Return the (x, y) coordinate for the center point of the cell that contains the specified text.  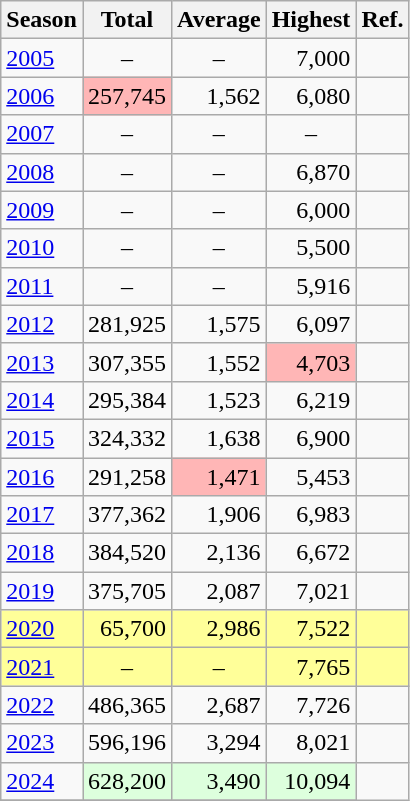
2009 (42, 210)
2005 (42, 58)
2014 (42, 400)
6,672 (311, 553)
65,700 (126, 629)
2,136 (220, 553)
6,870 (311, 172)
6,080 (311, 96)
Season (42, 20)
2012 (42, 324)
2024 (42, 781)
7,522 (311, 629)
2023 (42, 743)
Ref. (382, 20)
6,097 (311, 324)
2017 (42, 515)
1,638 (220, 438)
6,983 (311, 515)
1,906 (220, 515)
7,000 (311, 58)
6,900 (311, 438)
377,362 (126, 515)
Average (220, 20)
2008 (42, 172)
3,294 (220, 743)
7,765 (311, 667)
5,500 (311, 248)
384,520 (126, 553)
2016 (42, 477)
2022 (42, 705)
628,200 (126, 781)
2020 (42, 629)
257,745 (126, 96)
324,332 (126, 438)
2006 (42, 96)
2015 (42, 438)
2,687 (220, 705)
1,523 (220, 400)
1,471 (220, 477)
1,562 (220, 96)
2021 (42, 667)
1,575 (220, 324)
2013 (42, 362)
596,196 (126, 743)
6,000 (311, 210)
Highest (311, 20)
307,355 (126, 362)
4,703 (311, 362)
2018 (42, 553)
10,094 (311, 781)
8,021 (311, 743)
2010 (42, 248)
1,552 (220, 362)
5,916 (311, 286)
7,726 (311, 705)
295,384 (126, 400)
486,365 (126, 705)
2,087 (220, 591)
2007 (42, 134)
2011 (42, 286)
281,925 (126, 324)
2,986 (220, 629)
Total (126, 20)
6,219 (311, 400)
7,021 (311, 591)
2019 (42, 591)
5,453 (311, 477)
375,705 (126, 591)
3,490 (220, 781)
291,258 (126, 477)
